Detect which cell encompasses the target text, then output its [X, Y] center coordinate. 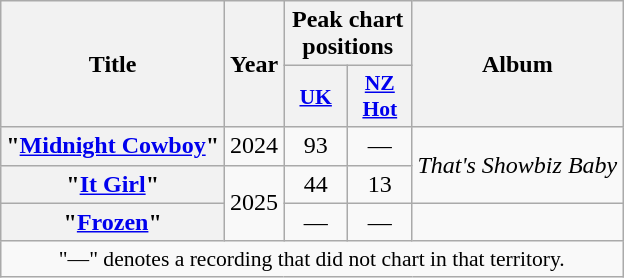
"Midnight Cowboy" [113, 146]
Title [113, 64]
NZHot [380, 96]
Year [254, 64]
2025 [254, 203]
2024 [254, 146]
Peak chart positions [348, 34]
"—" denotes a recording that did not chart in that territory. [312, 259]
"It Girl" [113, 184]
"Frozen" [113, 222]
Album [518, 64]
13 [380, 184]
93 [316, 146]
44 [316, 184]
UK [316, 96]
That's Showbiz Baby [518, 165]
